Pinpoint the cell where the given text exists, returning its [X, Y] midpoint coordinate. 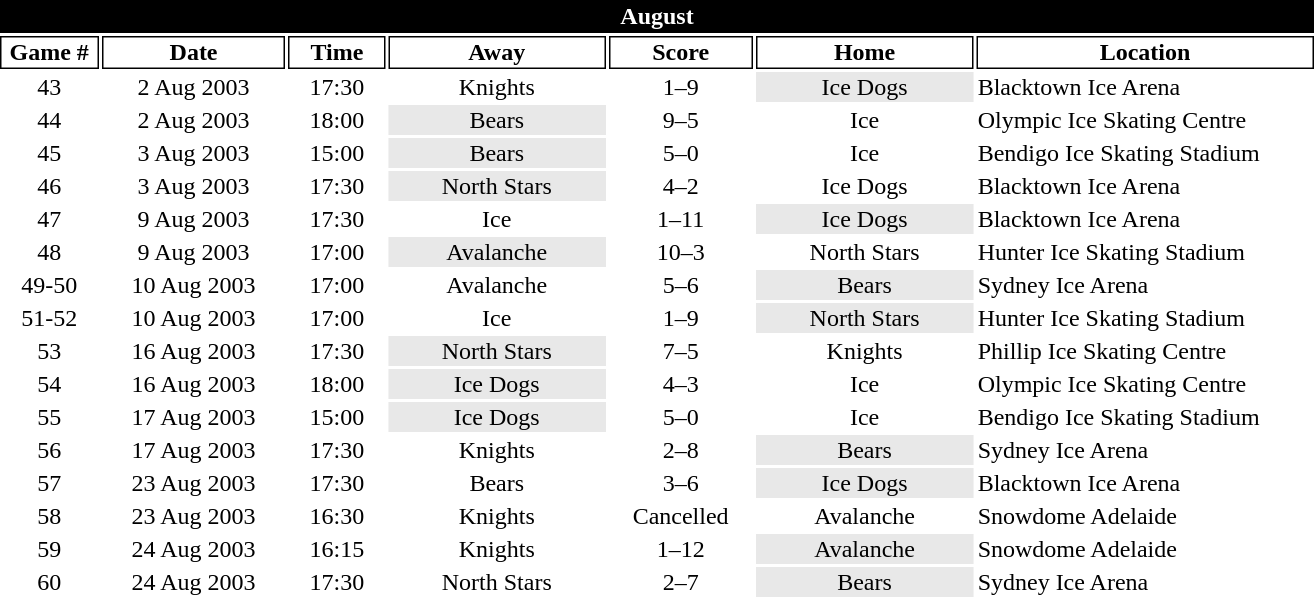
54 [49, 384]
Phillip Ice Skating Centre [1145, 351]
56 [49, 450]
2–7 [680, 582]
Date [193, 52]
46 [49, 186]
Score [680, 52]
60 [49, 582]
August [657, 16]
45 [49, 153]
57 [49, 483]
2–8 [680, 450]
55 [49, 417]
58 [49, 516]
4–3 [680, 384]
53 [49, 351]
Game # [49, 52]
1–12 [680, 549]
43 [49, 87]
44 [49, 120]
Away [496, 52]
9–5 [680, 120]
59 [49, 549]
48 [49, 252]
Cancelled [680, 516]
16:30 [337, 516]
1–11 [680, 219]
Time [337, 52]
Home [864, 52]
51-52 [49, 318]
16:15 [337, 549]
49-50 [49, 285]
3–6 [680, 483]
5–6 [680, 285]
7–5 [680, 351]
4–2 [680, 186]
47 [49, 219]
Location [1145, 52]
10–3 [680, 252]
